Locate the cell with the specified text and output its [X, Y] center coordinate. 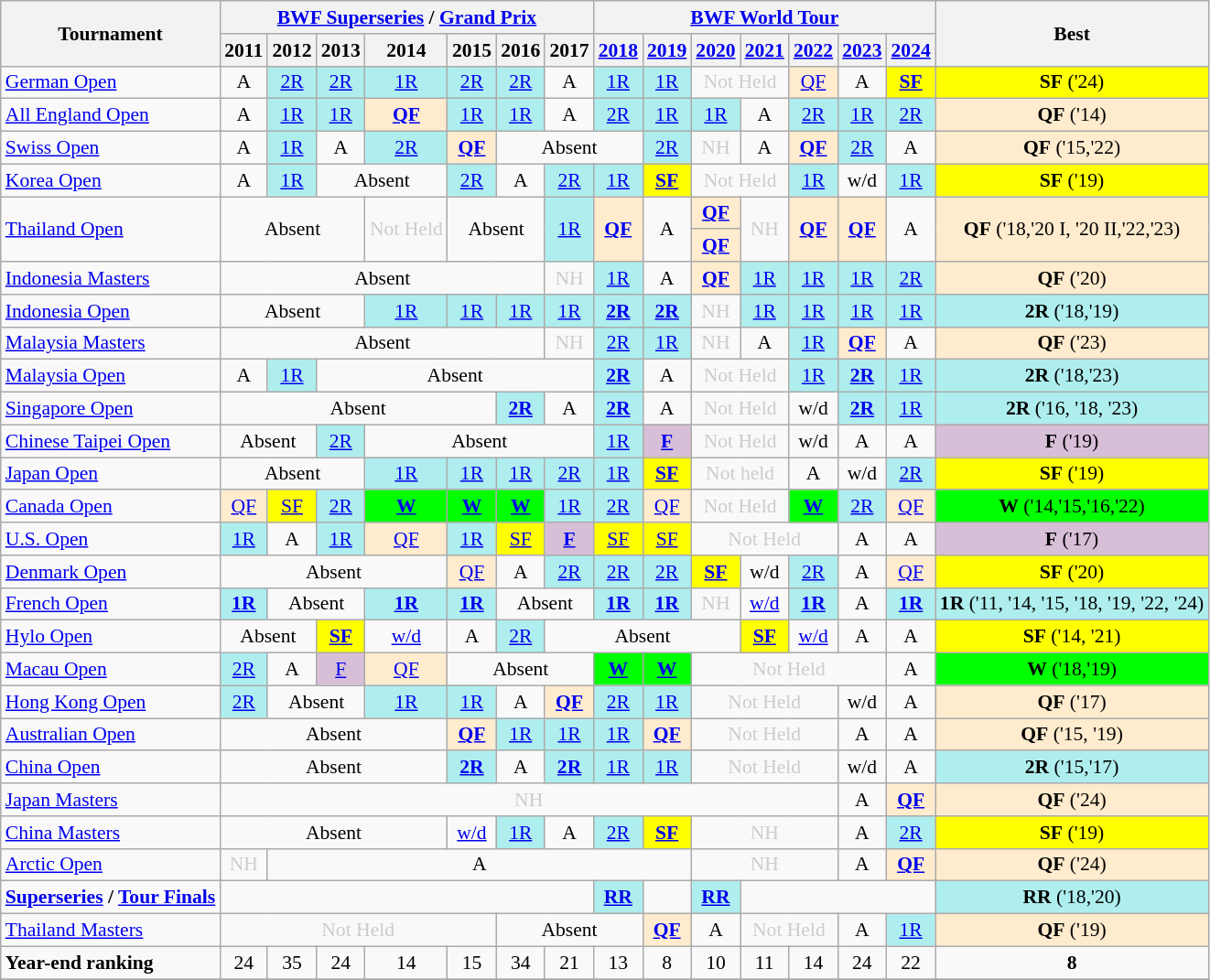
Japan Open [110, 474]
China Open [110, 768]
2015 [472, 50]
2022 [813, 50]
China Masters [110, 833]
Australian Open [110, 735]
2R ('16, '18, '23) [1073, 409]
SF ('24) [1073, 82]
RR ('18,'20) [1073, 898]
QF ('14) [1073, 115]
2016 [520, 50]
Denmark Open [110, 572]
2R ('15,'17) [1073, 768]
Swiss Open [110, 148]
Hong Kong Open [110, 702]
Thailand Open [110, 229]
Malaysia Open [110, 376]
2024 [910, 50]
German Open [110, 82]
Chinese Taipei Open [110, 441]
F ('17) [1073, 539]
Malaysia Masters [110, 343]
Indonesia Open [110, 311]
W ('14,'15,'16,'22) [1073, 507]
SF ('20) [1073, 572]
35 [291, 963]
Arctic Open [110, 865]
2014 [406, 50]
Year-end ranking [110, 963]
Tournament [110, 33]
F ('19) [1073, 441]
2023 [862, 50]
Japan Masters [110, 800]
Korea Open [110, 180]
2R ('18,'23) [1073, 376]
10 [716, 963]
Best [1073, 33]
1R ('11, '14, '15, '18, '19, '22, '24) [1073, 604]
U.S. Open [110, 539]
SF ('14, '21) [1073, 637]
French Open [110, 604]
Not held [740, 474]
QF ('23) [1073, 343]
13 [619, 963]
All England Open [110, 115]
2018 [619, 50]
2019 [666, 50]
BWF Superseries / Grand Prix [406, 17]
W ('18,'19) [1073, 670]
BWF World Tour [765, 17]
2011 [243, 50]
2020 [716, 50]
Canada Open [110, 507]
QF ('20) [1073, 278]
2017 [569, 50]
Macau Open [110, 670]
QF ('18,'20 I, '20 II,'22,'23) [1073, 229]
21 [569, 963]
Indonesia Masters [110, 278]
QF ('19) [1073, 931]
22 [910, 963]
Superseries / Tour Finals [110, 898]
QF ('17) [1073, 702]
15 [472, 963]
2021 [765, 50]
Hylo Open [110, 637]
QF ('15,'22) [1073, 148]
Thailand Masters [110, 931]
2013 [340, 50]
11 [765, 963]
QF ('15, '19) [1073, 735]
34 [520, 963]
2R ('18,'19) [1073, 311]
2012 [291, 50]
Singapore Open [110, 409]
